Return (x, y) of the center of cell containing provided text 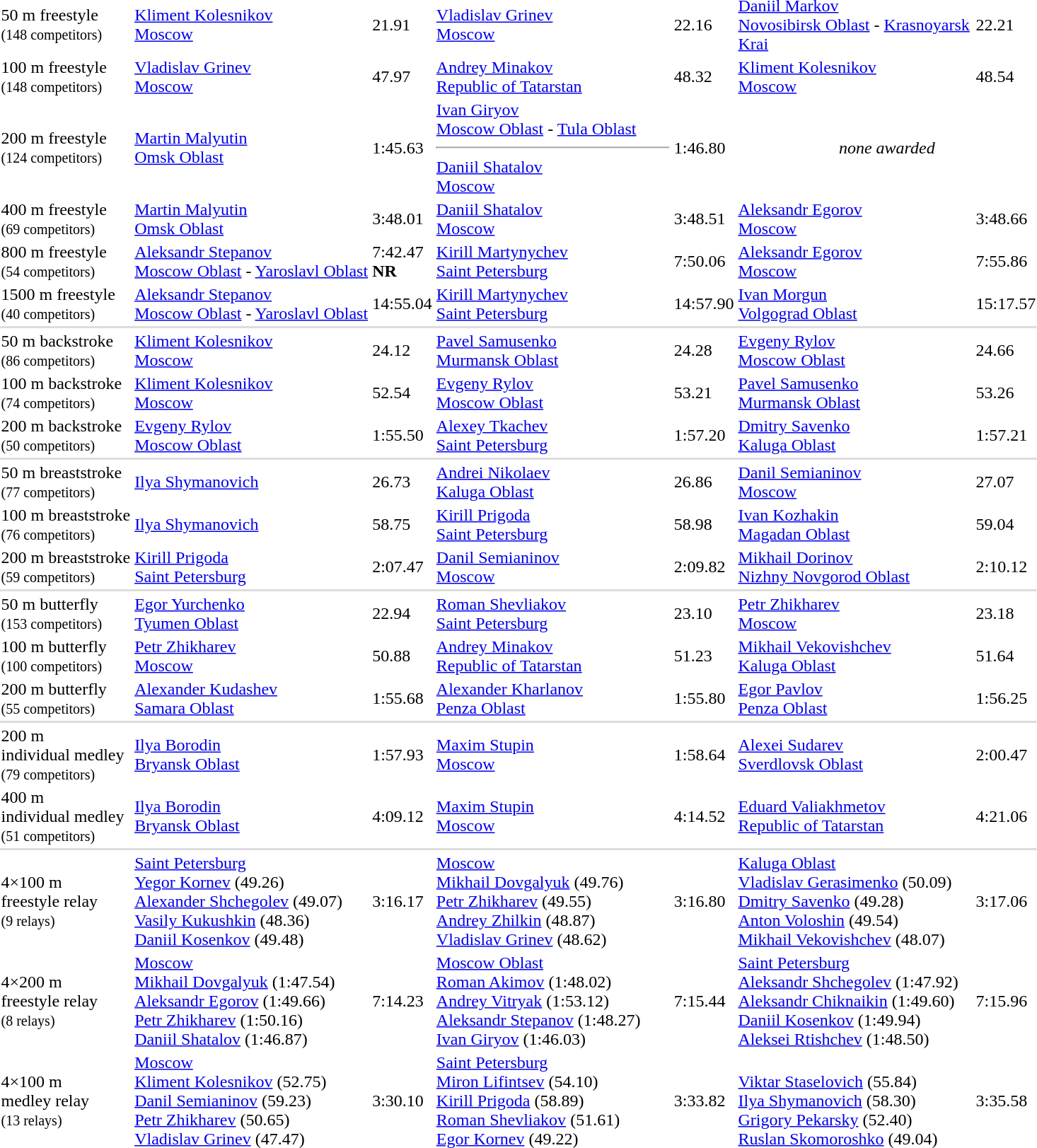
2:07.47 (402, 567)
200 m butterfly(55 competitors) (66, 699)
Daniil ShatalovMoscow (553, 219)
48.54 (1006, 76)
Dmitry SavenkoKaluga Oblast (854, 436)
Saint PetersburgYegor Kornev (49.26)Alexander Shchegolev (49.07)Vasily Kukushkin (48.36)Daniil Kosenkov (49.48) (252, 901)
200 mindividual medley(79 competitors) (66, 755)
4×100 mfreestyle relay(9 relays) (66, 901)
3:16.80 (704, 901)
1:55.68 (402, 699)
47.97 (402, 76)
23.10 (704, 614)
26.86 (704, 482)
4:09.12 (402, 816)
1:57.20 (704, 436)
50.88 (402, 656)
Ivan GiryovMoscow Oblast - Tula OblastDaniil ShatalovMoscow (553, 148)
Egor YurchenkoTyumen Oblast (252, 614)
14:57.90 (704, 304)
1500 m freestyle(40 competitors) (66, 304)
24.28 (704, 351)
Roman ShevliakovSaint Petersburg (553, 614)
7:42.47NR (402, 262)
1:45.63 (402, 148)
1:57.93 (402, 755)
200 m freestyle(124 competitors) (66, 148)
100 m backstroke(74 competitors) (66, 393)
7:15.96 (1006, 1001)
51.23 (704, 656)
Moscow OblastRoman Akimov (1:48.02)Andrey Vitryak (1:53.12)Aleksandr Stepanov (1:48.27)Ivan Giryov (1:46.03) (553, 1001)
800 m freestyle(54 competitors) (66, 262)
7:55.86 (1006, 262)
200 m breaststroke(59 competitors) (66, 567)
4:21.06 (1006, 816)
2:09.82 (704, 567)
400 mindividual medley(51 competitors) (66, 816)
27.07 (1006, 482)
Kaluga OblastVladislav Gerasimenko (50.09)Dmitry Savenko (49.28)Anton Voloshin (49.54)Mikhail Vekovishchev (48.07) (854, 901)
2:10.12 (1006, 567)
48.32 (704, 76)
1:55.80 (704, 699)
MoscowMikhail Dovgalyuk (1:47.54)Aleksandr Egorov (1:49.66)Petr Zhikharev (1:50.16)Daniil Shatalov (1:46.87) (252, 1001)
4:14.52 (704, 816)
53.21 (704, 393)
50 m breaststroke(77 competitors) (66, 482)
59.04 (1006, 525)
58.98 (704, 525)
53.26 (1006, 393)
MoscowMikhail Dovgalyuk (49.76)Petr Zhikharev (49.55)Andrey Zhilkin (48.87)Vladislav Grinev (48.62) (553, 901)
7:14.23 (402, 1001)
3:48.51 (704, 219)
2:00.47 (1006, 755)
Alexander KudashevSamara Oblast (252, 699)
51.64 (1006, 656)
Alexey TkachevSaint Petersburg (553, 436)
26.73 (402, 482)
50 m butterfly(153 competitors) (66, 614)
Ivan KozhakinMagadan Oblast (854, 525)
3:48.66 (1006, 219)
Egor PavlovPenza Oblast (854, 699)
200 m backstroke(50 competitors) (66, 436)
1:55.50 (402, 436)
3:17.06 (1006, 901)
Alexei SudarevSverdlovsk Oblast (854, 755)
4×200 mfreestyle relay(8 relays) (66, 1001)
3:16.17 (402, 901)
none awarded (887, 148)
100 m butterfly(100 competitors) (66, 656)
22.94 (402, 614)
14:55.04 (402, 304)
400 m freestyle(69 competitors) (66, 219)
100 m freestyle(148 competitors) (66, 76)
7:15.44 (704, 1001)
58.75 (402, 525)
Eduard ValiakhmetovRepublic of Tatarstan (854, 816)
52.54 (402, 393)
3:48.01 (402, 219)
1:56.25 (1006, 699)
24.12 (402, 351)
7:50.06 (704, 262)
1:46.80 (704, 148)
Ivan MorgunVolgograd Oblast (854, 304)
Andrei NikolaevKaluga Oblast (553, 482)
1:57.21 (1006, 436)
Mikhail DorinovNizhny Novgorod Oblast (854, 567)
24.66 (1006, 351)
Mikhail VekovishchevKaluga Oblast (854, 656)
Vladislav GrinevMoscow (252, 76)
Alexander KharlanovPenza Oblast (553, 699)
23.18 (1006, 614)
1:58.64 (704, 755)
15:17.57 (1006, 304)
50 m backstroke(86 competitors) (66, 351)
Saint PetersburgAleksandr Shchegolev (1:47.92)Aleksandr Chiknaikin (1:49.60)Daniil Kosenkov (1:49.94)Aleksei Rtishchev (1:48.50) (854, 1001)
100 m breaststroke(76 competitors) (66, 525)
